Search for the cell housing the specified text and yield its [X, Y] center coordinate. 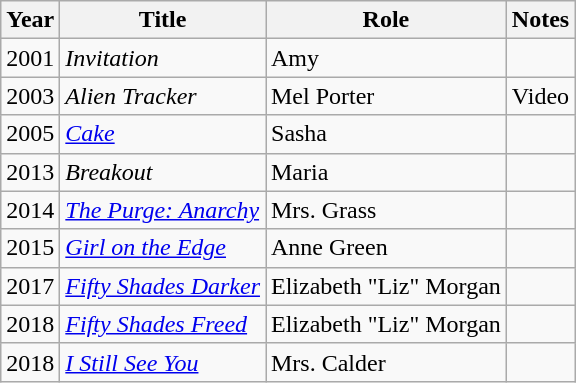
Amy [386, 58]
Role [386, 20]
2001 [30, 58]
2003 [30, 96]
Alien Tracker [163, 96]
The Purge: Anarchy [163, 210]
Girl on the Edge [163, 248]
Cake [163, 134]
Breakout [163, 172]
Fifty Shades Freed [163, 324]
2017 [30, 286]
2015 [30, 248]
Invitation [163, 58]
2005 [30, 134]
Year [30, 20]
Mrs. Grass [386, 210]
Sasha [386, 134]
Mrs. Calder [386, 362]
2014 [30, 210]
Notes [540, 20]
Video [540, 96]
2013 [30, 172]
Title [163, 20]
Mel Porter [386, 96]
I Still See You [163, 362]
Anne Green [386, 248]
Fifty Shades Darker [163, 286]
Maria [386, 172]
